Locate the cell with the specified text and output its [X, Y] center coordinate. 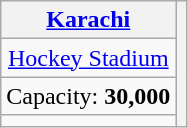
Hockey Stadium [88, 58]
Capacity: 30,000 [88, 96]
Karachi [88, 20]
